Pinpoint the cell where the given text exists, returning its (x, y) midpoint coordinate. 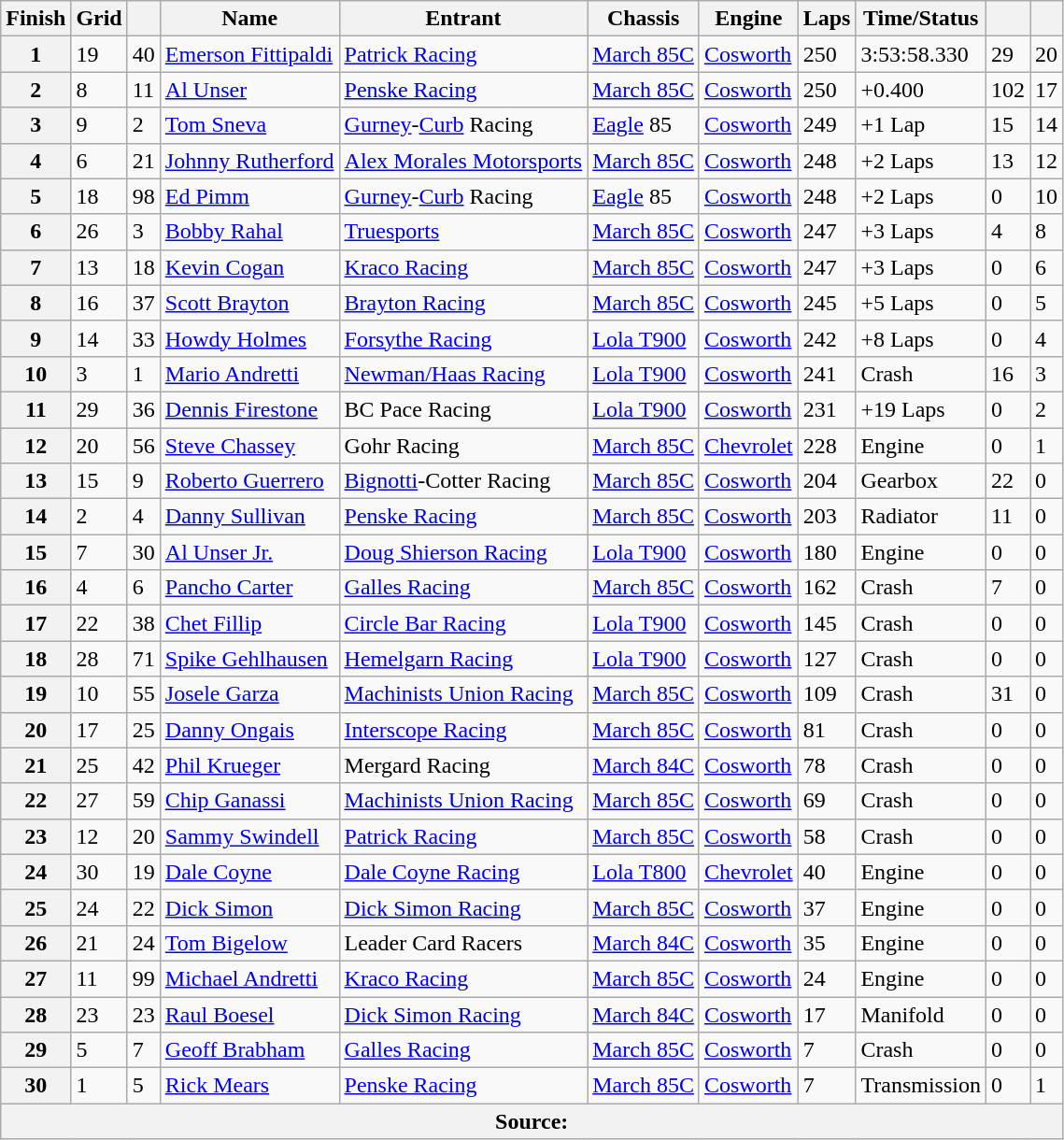
Transmission (921, 1086)
245 (827, 303)
Bignotti-Cotter Racing (463, 481)
Time/Status (921, 19)
Dale Coyne (249, 872)
Kevin Cogan (249, 267)
59 (144, 801)
31 (1007, 694)
Lola T800 (644, 872)
Steve Chassey (249, 446)
99 (144, 978)
+5 Laps (921, 303)
Al Unser (249, 90)
Chet Fillip (249, 623)
Dennis Firestone (249, 409)
127 (827, 659)
Ed Pimm (249, 196)
Laps (827, 19)
Hemelgarn Racing (463, 659)
Leader Card Racers (463, 943)
Dick Simon (249, 907)
Phil Krueger (249, 765)
+19 Laps (921, 409)
Josele Garza (249, 694)
231 (827, 409)
Mario Andretti (249, 374)
Name (249, 19)
+8 Laps (921, 338)
228 (827, 446)
Interscope Racing (463, 730)
38 (144, 623)
Brayton Racing (463, 303)
242 (827, 338)
Grid (99, 19)
Doug Shierson Racing (463, 552)
81 (827, 730)
BC Pace Racing (463, 409)
98 (144, 196)
Spike Gehlhausen (249, 659)
3:53:58.330 (921, 54)
Truesports (463, 232)
71 (144, 659)
Sammy Swindell (249, 836)
Radiator (921, 517)
Mergard Racing (463, 765)
Bobby Rahal (249, 232)
Al Unser Jr. (249, 552)
36 (144, 409)
Pancho Carter (249, 588)
Finish (35, 19)
+1 Lap (921, 125)
78 (827, 765)
204 (827, 481)
69 (827, 801)
Chassis (644, 19)
249 (827, 125)
Scott Brayton (249, 303)
+0.400 (921, 90)
Alex Morales Motorsports (463, 161)
Rick Mears (249, 1086)
Michael Andretti (249, 978)
109 (827, 694)
55 (144, 694)
Tom Bigelow (249, 943)
241 (827, 374)
42 (144, 765)
Forsythe Racing (463, 338)
Howdy Holmes (249, 338)
Raul Boesel (249, 1014)
Dale Coyne Racing (463, 872)
58 (827, 836)
102 (1007, 90)
Roberto Guerrero (249, 481)
145 (827, 623)
203 (827, 517)
Gohr Racing (463, 446)
56 (144, 446)
Geoff Brabham (249, 1050)
Danny Sullivan (249, 517)
Source: (532, 1121)
Chip Ganassi (249, 801)
Manifold (921, 1014)
Danny Ongais (249, 730)
180 (827, 552)
Tom Sneva (249, 125)
Newman/Haas Racing (463, 374)
Gearbox (921, 481)
Circle Bar Racing (463, 623)
Emerson Fittipaldi (249, 54)
33 (144, 338)
35 (827, 943)
Entrant (463, 19)
162 (827, 588)
Johnny Rutherford (249, 161)
